Return [X, Y] of the center of cell containing provided text 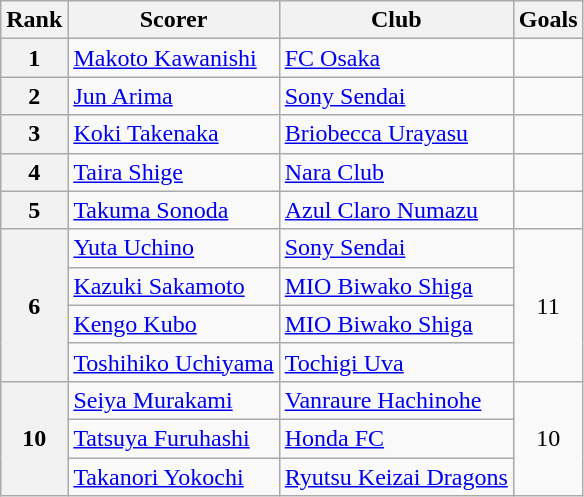
Toshihiko Uchiyama [174, 362]
Honda FC [396, 438]
Nara Club [396, 172]
11 [548, 305]
Koki Takenaka [174, 134]
1 [34, 58]
Ryutsu Keizai Dragons [396, 477]
Tatsuya Furuhashi [174, 438]
Goals [548, 20]
Taira Shige [174, 172]
Vanraure Hachinohe [396, 400]
Briobecca Urayasu [396, 134]
Rank [34, 20]
Makoto Kawanishi [174, 58]
Azul Claro Numazu [396, 210]
Yuta Uchino [174, 248]
5 [34, 210]
6 [34, 305]
Seiya Murakami [174, 400]
Jun Arima [174, 96]
4 [34, 172]
Takuma Sonoda [174, 210]
Club [396, 20]
Kengo Kubo [174, 324]
Kazuki Sakamoto [174, 286]
3 [34, 134]
2 [34, 96]
Scorer [174, 20]
Takanori Yokochi [174, 477]
FC Osaka [396, 58]
Tochigi Uva [396, 362]
